Search for the cell housing the specified text and yield its [x, y] center coordinate. 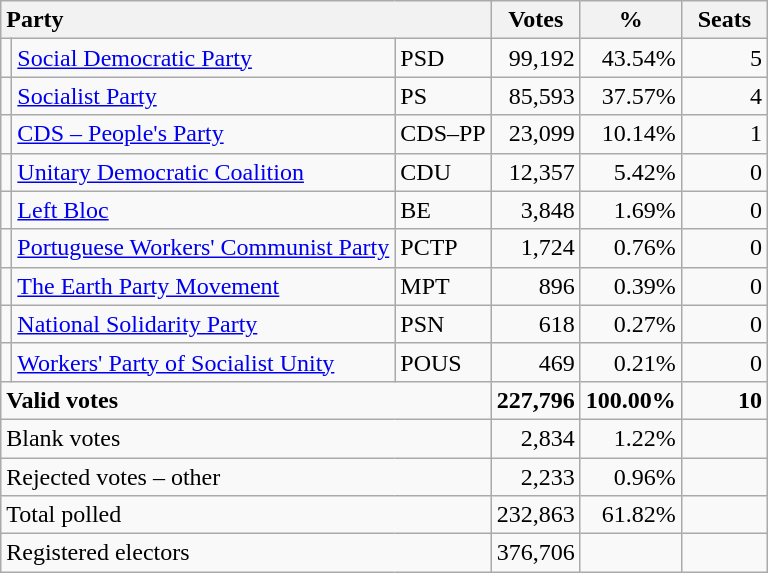
0.76% [630, 248]
BE [443, 210]
232,863 [536, 515]
0.39% [630, 286]
61.82% [630, 515]
5 [724, 58]
85,593 [536, 96]
99,192 [536, 58]
0.96% [630, 477]
12,357 [536, 172]
% [630, 20]
10.14% [630, 134]
469 [536, 362]
Registered electors [246, 553]
Seats [724, 20]
4 [724, 96]
CDU [443, 172]
Party [246, 20]
Workers' Party of Socialist Unity [204, 362]
PS [443, 96]
CDS – People's Party [204, 134]
227,796 [536, 400]
Valid votes [246, 400]
The Earth Party Movement [204, 286]
1 [724, 134]
896 [536, 286]
POUS [443, 362]
618 [536, 324]
3,848 [536, 210]
37.57% [630, 96]
43.54% [630, 58]
Rejected votes – other [246, 477]
1,724 [536, 248]
PSN [443, 324]
Total polled [246, 515]
CDS–PP [443, 134]
2,834 [536, 438]
1.22% [630, 438]
Socialist Party [204, 96]
0.21% [630, 362]
376,706 [536, 553]
10 [724, 400]
Left Bloc [204, 210]
Unitary Democratic Coalition [204, 172]
1.69% [630, 210]
Blank votes [246, 438]
PCTP [443, 248]
100.00% [630, 400]
Votes [536, 20]
National Solidarity Party [204, 324]
0.27% [630, 324]
5.42% [630, 172]
Portuguese Workers' Communist Party [204, 248]
Social Democratic Party [204, 58]
MPT [443, 286]
23,099 [536, 134]
2,233 [536, 477]
PSD [443, 58]
